For the text-containing cell, return its midpoint in (X, Y) coordinate format. 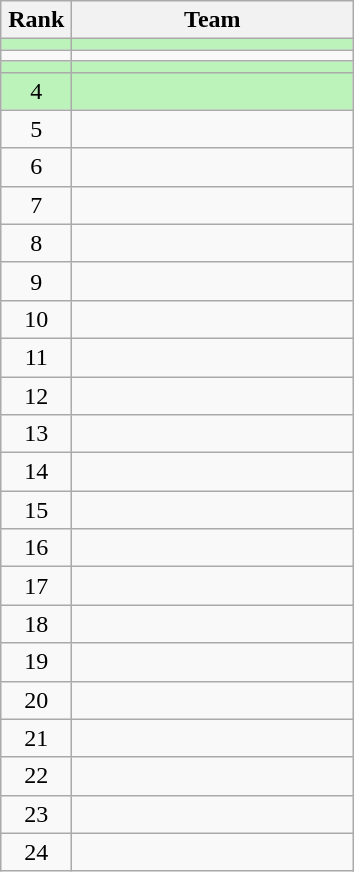
Team (212, 20)
19 (36, 662)
Rank (36, 20)
12 (36, 395)
13 (36, 434)
16 (36, 548)
17 (36, 586)
11 (36, 357)
8 (36, 243)
24 (36, 852)
21 (36, 738)
10 (36, 319)
7 (36, 205)
4 (36, 91)
15 (36, 510)
18 (36, 624)
14 (36, 472)
20 (36, 700)
22 (36, 776)
9 (36, 281)
23 (36, 814)
6 (36, 167)
5 (36, 129)
